Extract the [x, y] coordinate from the center of the cell holding the provided text.  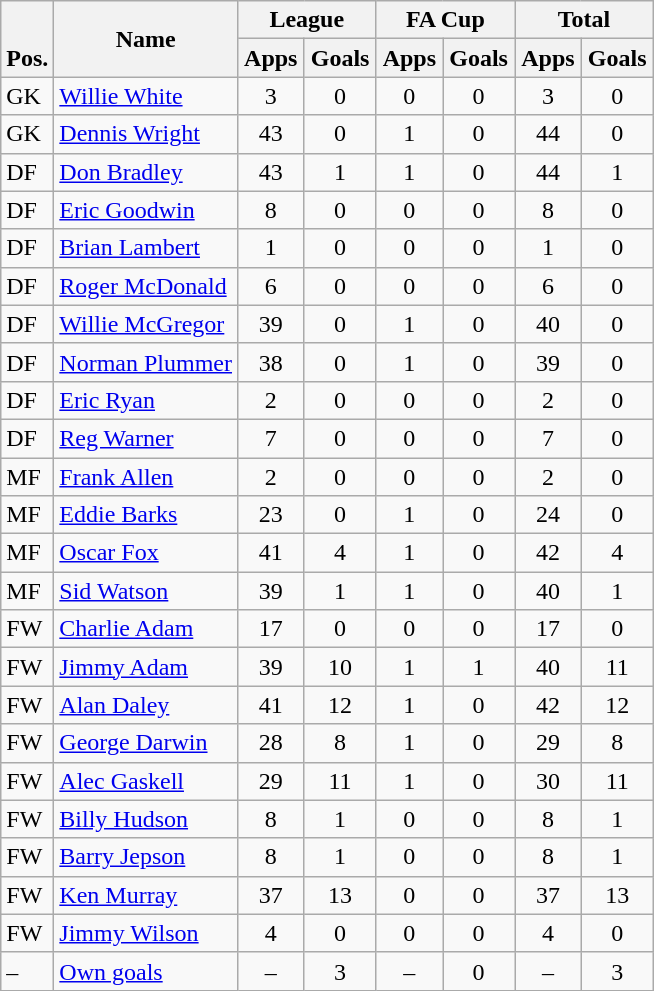
30 [548, 781]
Brian Lambert [146, 248]
38 [272, 362]
Eddie Barks [146, 515]
Jimmy Wilson [146, 933]
Ken Murray [146, 895]
George Darwin [146, 743]
Don Bradley [146, 172]
FA Cup [446, 20]
23 [272, 515]
Eric Goodwin [146, 210]
Total [584, 20]
Frank Allen [146, 477]
28 [272, 743]
Sid Watson [146, 591]
Roger McDonald [146, 286]
10 [340, 667]
Alec Gaskell [146, 781]
Billy Hudson [146, 819]
24 [548, 515]
Jimmy Adam [146, 667]
Name [146, 39]
Pos. [28, 39]
League [308, 20]
Eric Ryan [146, 400]
Dennis Wright [146, 134]
Charlie Adam [146, 629]
Willie McGregor [146, 324]
Willie White [146, 96]
Norman Plummer [146, 362]
Barry Jepson [146, 857]
Alan Daley [146, 705]
Reg Warner [146, 438]
Own goals [146, 971]
Oscar Fox [146, 553]
